For the text-containing cell, return its midpoint in (X, Y) coordinate format. 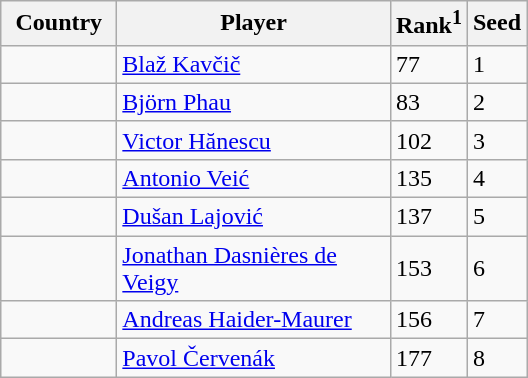
102 (428, 140)
5 (496, 217)
153 (428, 268)
1 (496, 64)
7 (496, 320)
Country (59, 24)
2 (496, 102)
Victor Hănescu (254, 140)
Seed (496, 24)
77 (428, 64)
Antonio Veić (254, 178)
6 (496, 268)
4 (496, 178)
Pavol Červenák (254, 358)
83 (428, 102)
Dušan Lajović (254, 217)
Andreas Haider-Maurer (254, 320)
156 (428, 320)
Blaž Kavčič (254, 64)
177 (428, 358)
137 (428, 217)
Rank1 (428, 24)
Björn Phau (254, 102)
Jonathan Dasnières de Veigy (254, 268)
8 (496, 358)
Player (254, 24)
135 (428, 178)
3 (496, 140)
